Scan for the cell matching the given text and deliver its (x, y) coordinate at center. 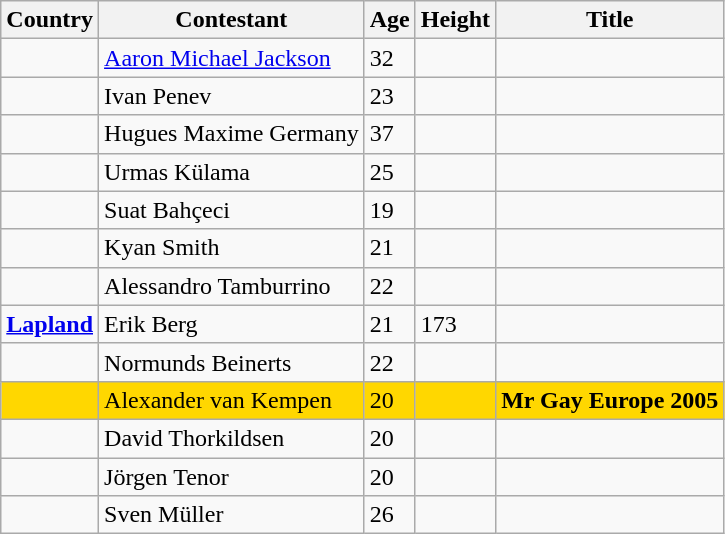
25 (390, 172)
32 (390, 58)
Sven Müller (232, 515)
Lapland (50, 324)
Country (50, 20)
Alexander van Kempen (232, 400)
Alessandro Tamburrino (232, 286)
Age (390, 20)
173 (455, 324)
37 (390, 134)
Hugues Maxime Germany (232, 134)
Height (455, 20)
Jörgen Tenor (232, 477)
19 (390, 210)
Normunds Beinerts (232, 362)
Mr Gay Europe 2005 (610, 400)
Aaron Michael Jackson (232, 58)
Kyan Smith (232, 248)
Contestant (232, 20)
Ivan Penev (232, 96)
26 (390, 515)
Urmas Külama (232, 172)
Title (610, 20)
David Thorkildsen (232, 438)
Erik Berg (232, 324)
Suat Bahçeci (232, 210)
23 (390, 96)
